From the cell containing the given text, extract its center point as [X, Y] coordinate. 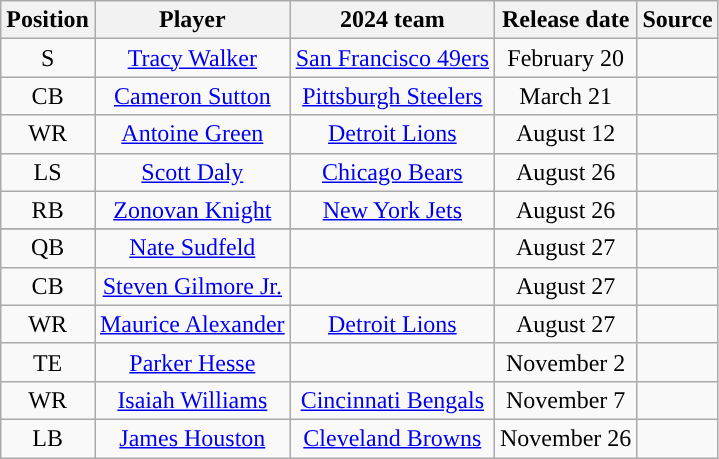
LB [48, 438]
Zonovan Knight [192, 210]
2024 team [392, 20]
February 20 [566, 58]
Cameron Sutton [192, 96]
Pittsburgh Steelers [392, 96]
March 21 [566, 96]
Cleveland Browns [392, 438]
Tracy Walker [192, 58]
Scott Daly [192, 172]
November 7 [566, 400]
S [48, 58]
TE [48, 362]
August 12 [566, 134]
Nate Sudfeld [192, 248]
RB [48, 210]
Chicago Bears [392, 172]
San Francisco 49ers [392, 58]
New York Jets [392, 210]
LS [48, 172]
Release date [566, 20]
November 26 [566, 438]
Source [678, 20]
Antoine Green [192, 134]
Maurice Alexander [192, 324]
November 2 [566, 362]
Parker Hesse [192, 362]
Steven Gilmore Jr. [192, 286]
Player [192, 20]
Position [48, 20]
QB [48, 248]
Cincinnati Bengals [392, 400]
Isaiah Williams [192, 400]
James Houston [192, 438]
